Identify which cell holds the provided text, then report its (x, y) central coordinate. 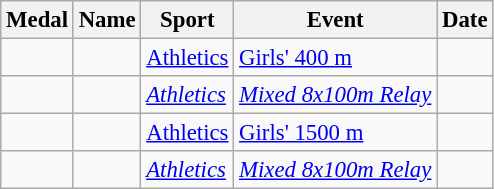
Sport (188, 20)
Date (465, 20)
Medal (38, 20)
Girls' 1500 m (336, 133)
Name (107, 20)
Girls' 400 m (336, 58)
Event (336, 20)
